Return the (x, y) coordinate for the center point of the cell that contains the specified text.  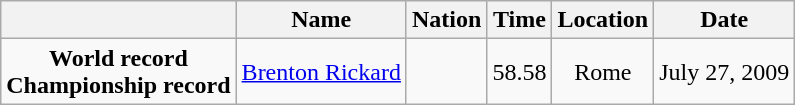
Location (603, 20)
Nation (446, 20)
World recordChampionship record (118, 72)
Time (520, 20)
Name (321, 20)
July 27, 2009 (724, 72)
Date (724, 20)
Brenton Rickard (321, 72)
58.58 (520, 72)
Rome (603, 72)
